Extract the [x, y] coordinate from the center of the cell holding the provided text.  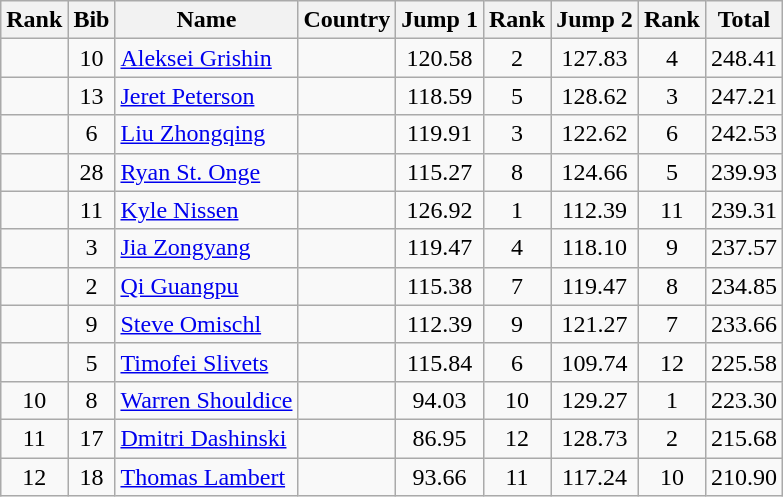
115.84 [440, 362]
115.27 [440, 172]
120.58 [440, 58]
13 [92, 96]
Name [206, 20]
Total [744, 20]
121.27 [595, 324]
128.62 [595, 96]
215.68 [744, 438]
17 [92, 438]
Country [347, 20]
Jump 1 [440, 20]
122.62 [595, 134]
86.95 [440, 438]
225.58 [744, 362]
247.21 [744, 96]
Bib [92, 20]
115.38 [440, 286]
126.92 [440, 210]
Timofei Slivets [206, 362]
118.59 [440, 96]
28 [92, 172]
Dmitri Dashinski [206, 438]
210.90 [744, 477]
Thomas Lambert [206, 477]
248.41 [744, 58]
127.83 [595, 58]
117.24 [595, 477]
129.27 [595, 400]
Jump 2 [595, 20]
Qi Guangpu [206, 286]
242.53 [744, 134]
237.57 [744, 248]
239.31 [744, 210]
128.73 [595, 438]
119.91 [440, 134]
94.03 [440, 400]
18 [92, 477]
233.66 [744, 324]
234.85 [744, 286]
109.74 [595, 362]
239.93 [744, 172]
93.66 [440, 477]
Liu Zhongqing [206, 134]
Kyle Nissen [206, 210]
Jia Zongyang [206, 248]
118.10 [595, 248]
Jeret Peterson [206, 96]
Warren Shouldice [206, 400]
Ryan St. Onge [206, 172]
223.30 [744, 400]
124.66 [595, 172]
Steve Omischl [206, 324]
Aleksei Grishin [206, 58]
